Search for the cell housing the specified text and yield its (x, y) center coordinate. 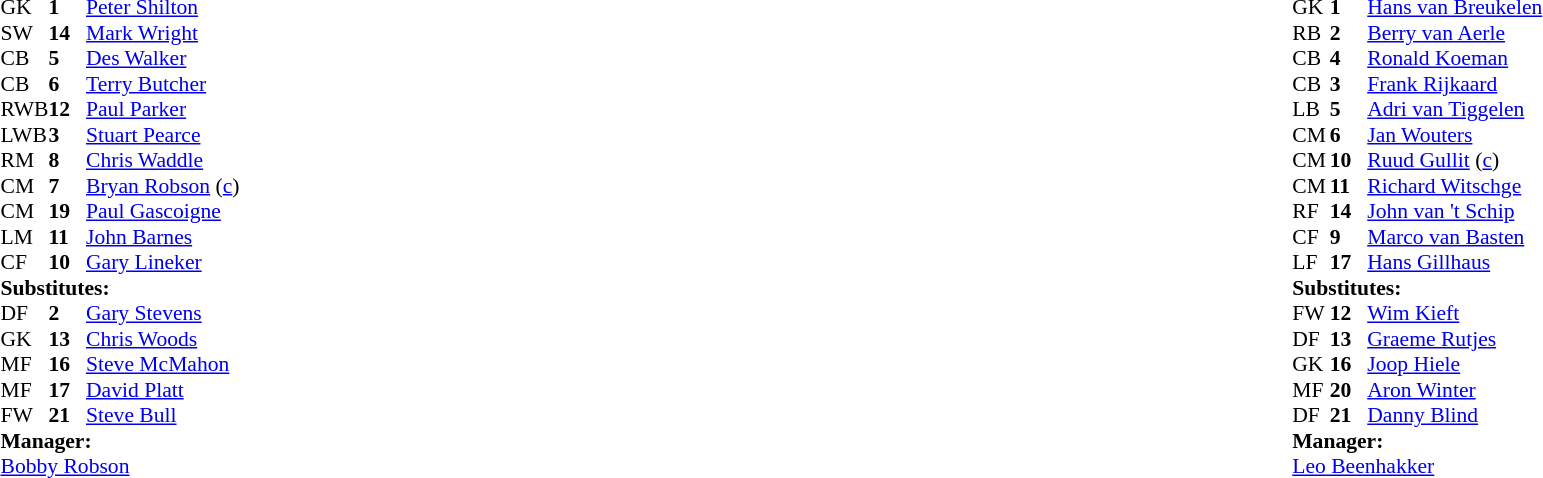
9 (1349, 237)
LM (24, 237)
RM (24, 161)
SW (24, 33)
Bryan Robson (c) (162, 186)
Jan Wouters (1454, 135)
Adri van Tiggelen (1454, 109)
Aron Winter (1454, 390)
Marco van Basten (1454, 237)
Chris Woods (162, 339)
LF (1311, 263)
David Platt (162, 390)
Ronald Koeman (1454, 59)
RB (1311, 33)
Des Walker (162, 59)
19 (67, 211)
Mark Wright (162, 33)
Paul Parker (162, 109)
Ruud Gullit (c) (1454, 161)
Terry Butcher (162, 84)
LB (1311, 109)
Danny Blind (1454, 415)
John Barnes (162, 237)
Joop Hiele (1454, 365)
Gary Stevens (162, 313)
Gary Lineker (162, 263)
Berry van Aerle (1454, 33)
Stuart Pearce (162, 135)
Wim Kieft (1454, 313)
20 (1349, 390)
Steve McMahon (162, 365)
4 (1349, 59)
Frank Rijkaard (1454, 84)
Steve Bull (162, 415)
7 (67, 186)
8 (67, 161)
Paul Gascoigne (162, 211)
LWB (24, 135)
Graeme Rutjes (1454, 339)
Chris Waddle (162, 161)
John van 't Schip (1454, 211)
RWB (24, 109)
RF (1311, 211)
Richard Witschge (1454, 186)
Hans Gillhaus (1454, 263)
